Scan for the cell matching the given text and deliver its [x, y] coordinate at center. 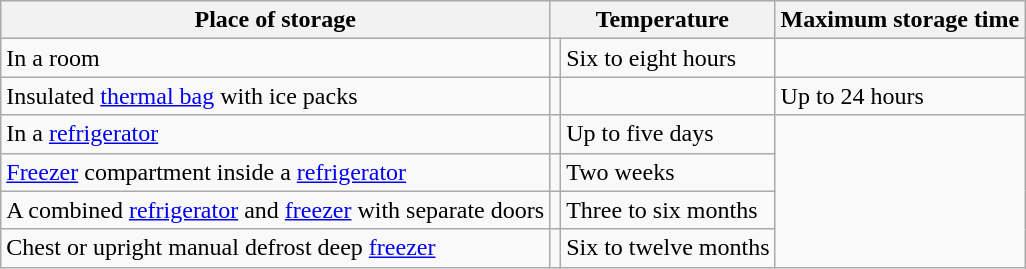
Two weeks [668, 172]
A combined refrigerator and freezer with separate doors [276, 210]
Maximum storage time [900, 20]
Up to 24 hours [900, 96]
In a refrigerator [276, 134]
Temperature [662, 20]
Six to eight hours [668, 58]
In a room [276, 58]
Six to twelve months [668, 248]
Up to five days [668, 134]
Three to six months [668, 210]
Insulated thermal bag with ice packs [276, 96]
Place of storage [276, 20]
Freezer compartment inside a refrigerator [276, 172]
Chest or upright manual defrost deep freezer [276, 248]
